Detect which cell encompasses the target text, then output its [x, y] center coordinate. 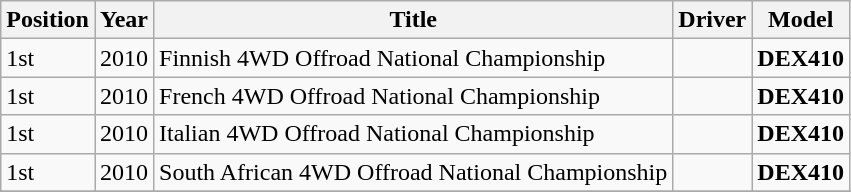
Italian 4WD Offroad National Championship [414, 134]
Model [801, 20]
French 4WD Offroad National Championship [414, 96]
South African 4WD Offroad National Championship [414, 172]
Finnish 4WD Offroad National Championship [414, 58]
Position [48, 20]
Driver [712, 20]
Title [414, 20]
Year [124, 20]
